Find where the given text appears and provide that cell's center as (X, Y) coordinate. 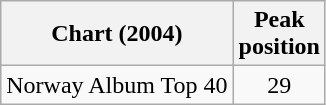
Peakposition (279, 34)
Norway Album Top 40 (117, 85)
Chart (2004) (117, 34)
29 (279, 85)
